Output the [X, Y] coordinate of the center of the cell containing the given text.  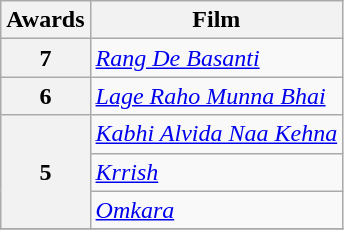
Lage Raho Munna Bhai [216, 96]
Kabhi Alvida Naa Kehna [216, 134]
Omkara [216, 210]
Rang De Basanti [216, 58]
6 [46, 96]
Film [216, 20]
7 [46, 58]
Awards [46, 20]
5 [46, 172]
Krrish [216, 172]
